Output the [x, y] coordinate of the center of the cell containing the given text.  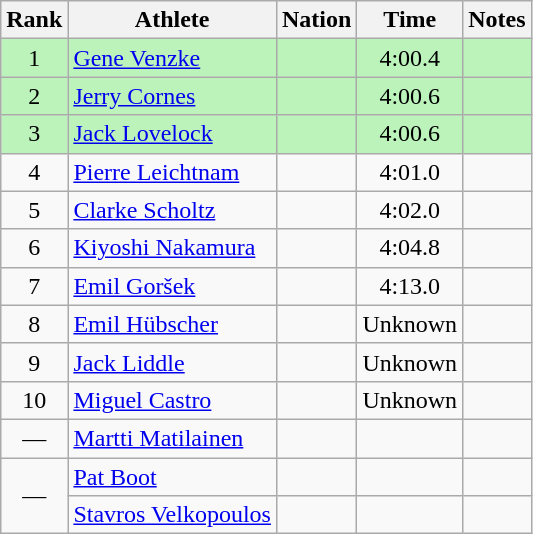
4:00.4 [410, 58]
Emil Hübscher [172, 324]
8 [34, 324]
5 [34, 210]
4 [34, 172]
2 [34, 96]
Notes [497, 20]
Time [410, 20]
Clarke Scholtz [172, 210]
Pierre Leichtnam [172, 172]
4:04.8 [410, 248]
4:02.0 [410, 210]
Martti Matilainen [172, 438]
1 [34, 58]
10 [34, 400]
Athlete [172, 20]
Nation [316, 20]
Jerry Cornes [172, 96]
Emil Goršek [172, 286]
6 [34, 248]
7 [34, 286]
Gene Venzke [172, 58]
Rank [34, 20]
Pat Boot [172, 477]
4:01.0 [410, 172]
Stavros Velkopoulos [172, 515]
Miguel Castro [172, 400]
3 [34, 134]
4:13.0 [410, 286]
Jack Liddle [172, 362]
Kiyoshi Nakamura [172, 248]
Jack Lovelock [172, 134]
9 [34, 362]
